Return the [X, Y] coordinate for the center point of the cell that contains the specified text.  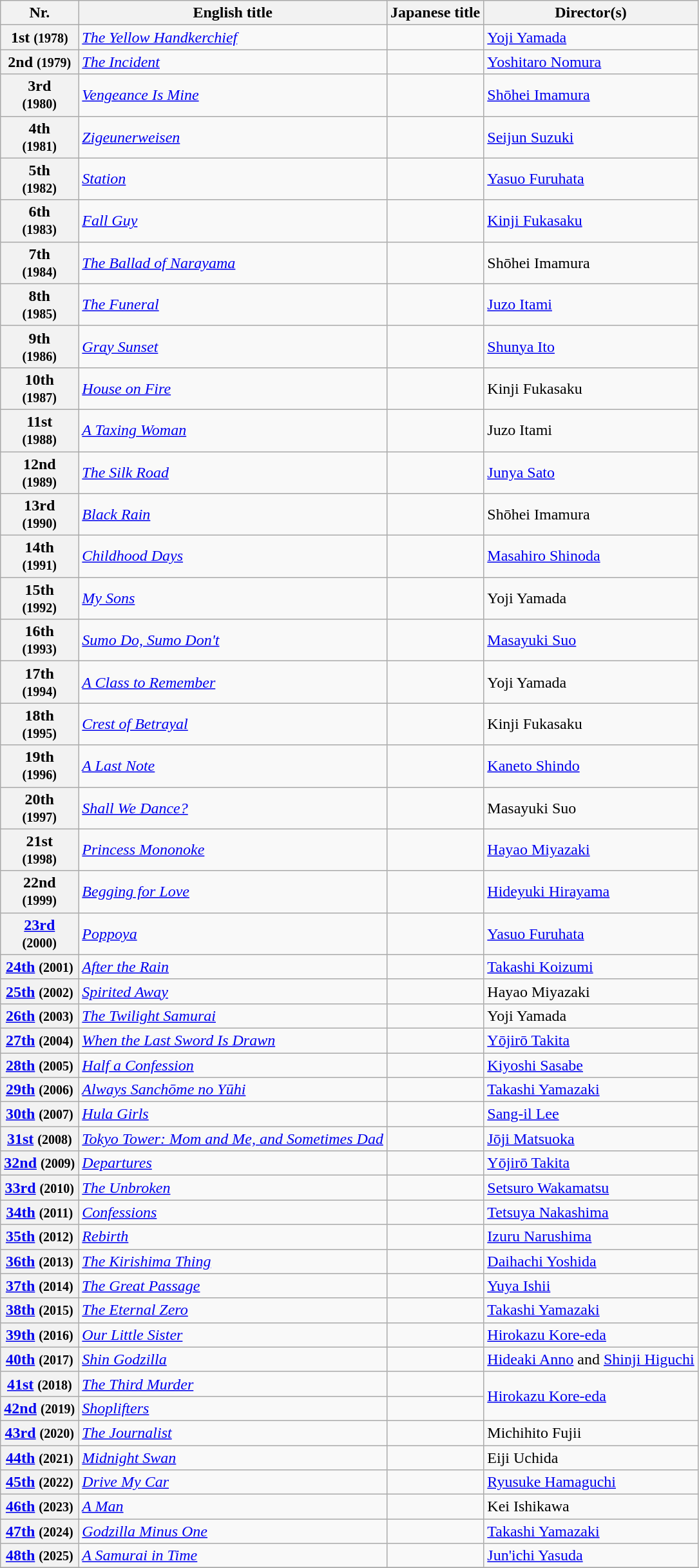
The Journalist [233, 1433]
A Samurai in Time [233, 1556]
Godzilla Minus One [233, 1531]
Masahiro Shinoda [591, 557]
Seijun Suzuki [591, 137]
Hula Girls [233, 1114]
House on Fire [233, 388]
36th (2013) [40, 1261]
33rd (2010) [40, 1188]
Kaneto Shindo [591, 766]
47th (2024) [40, 1531]
Tetsuya Nakashima [591, 1212]
A Class to Remember [233, 682]
Midnight Swan [233, 1457]
Michihito Fujii [591, 1433]
12nd(1989) [40, 472]
4th(1981) [40, 137]
The Great Passage [233, 1286]
The Ballad of Narayama [233, 263]
Shin Godzilla [233, 1359]
Shoplifters [233, 1408]
Kei Ishikawa [591, 1507]
English title [233, 13]
28th (2005) [40, 1065]
15th(1992) [40, 598]
Takashi Koizumi [591, 967]
Zigeunerweisen [233, 137]
The Twilight Samurai [233, 1016]
34th (2011) [40, 1212]
25th (2002) [40, 991]
8th(1985) [40, 304]
6th(1983) [40, 220]
20th(1997) [40, 808]
The Kirishima Thing [233, 1261]
Childhood Days [233, 557]
Sang-il Lee [591, 1114]
Junya Sato [591, 472]
46th (2023) [40, 1507]
Black Rain [233, 514]
The Incident [233, 62]
A Last Note [233, 766]
16th(1993) [40, 641]
The Unbroken [233, 1188]
44th (2021) [40, 1457]
Begging for Love [233, 892]
Half a Confession [233, 1065]
Spirited Away [233, 991]
19th(1996) [40, 766]
5th(1982) [40, 179]
Setsuro Wakamatsu [591, 1188]
Hideyuki Hirayama [591, 892]
37th (2014) [40, 1286]
The Yellow Handkerchief [233, 37]
35th (2012) [40, 1237]
29th (2006) [40, 1090]
1st (1978) [40, 37]
Our Little Sister [233, 1335]
41st (2018) [40, 1384]
Gray Sunset [233, 347]
30th (2007) [40, 1114]
18th(1995) [40, 724]
Shunya Ito [591, 347]
Director(s) [591, 13]
Fall Guy [233, 220]
23rd(2000) [40, 933]
24th (2001) [40, 967]
26th (2003) [40, 1016]
2nd (1979) [40, 62]
Station [233, 179]
Japanese title [435, 13]
Always Sanchōme no Yūhi [233, 1090]
Vengeance Is Mine [233, 95]
Eiji Uchida [591, 1457]
Shall We Dance? [233, 808]
Yuya Ishii [591, 1286]
22nd(1999) [40, 892]
14th(1991) [40, 557]
The Eternal Zero [233, 1310]
31st (2008) [40, 1139]
48th (2025) [40, 1556]
Daihachi Yoshida [591, 1261]
32nd (2009) [40, 1163]
Jōji Matsuoka [591, 1139]
40th (2017) [40, 1359]
When the Last Sword Is Drawn [233, 1040]
17th(1994) [40, 682]
Izuru Narushima [591, 1237]
My Sons [233, 598]
Yoshitaro Nomura [591, 62]
9th(1986) [40, 347]
13rd(1990) [40, 514]
After the Rain [233, 967]
43rd (2020) [40, 1433]
Rebirth [233, 1237]
42nd (2019) [40, 1408]
Confessions [233, 1212]
The Third Murder [233, 1384]
Poppoya [233, 933]
Ryusuke Hamaguchi [591, 1482]
A Taxing Woman [233, 431]
Jun'ichi Yasuda [591, 1556]
27th (2004) [40, 1040]
A Man [233, 1507]
Nr. [40, 13]
11st(1988) [40, 431]
Hideaki Anno and Shinji Higuchi [591, 1359]
Drive My Car [233, 1482]
The Silk Road [233, 472]
Sumo Do, Sumo Don't [233, 641]
10th(1987) [40, 388]
Princess Mononoke [233, 849]
The Funeral [233, 304]
7th(1984) [40, 263]
38th (2015) [40, 1310]
Crest of Betrayal [233, 724]
Kiyoshi Sasabe [591, 1065]
21st(1998) [40, 849]
39th (2016) [40, 1335]
45th (2022) [40, 1482]
Tokyo Tower: Mom and Me, and Sometimes Dad [233, 1139]
3rd(1980) [40, 95]
Departures [233, 1163]
